Extract the [X, Y] coordinate from the center of the cell holding the provided text.  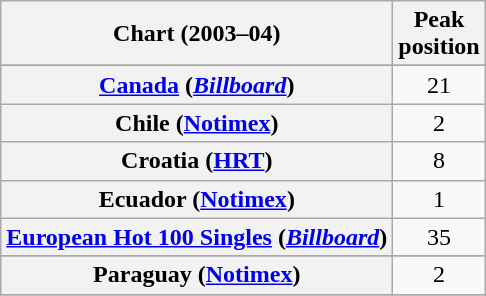
Canada (Billboard) [197, 85]
Ecuador (Notimex) [197, 199]
Croatia (HRT) [197, 161]
Paraguay (Notimex) [197, 275]
35 [439, 237]
Chile (Notimex) [197, 123]
Peakposition [439, 34]
European Hot 100 Singles (Billboard) [197, 237]
8 [439, 161]
Chart (2003–04) [197, 34]
21 [439, 85]
1 [439, 199]
